Detect which cell encompasses the target text, then output its [x, y] center coordinate. 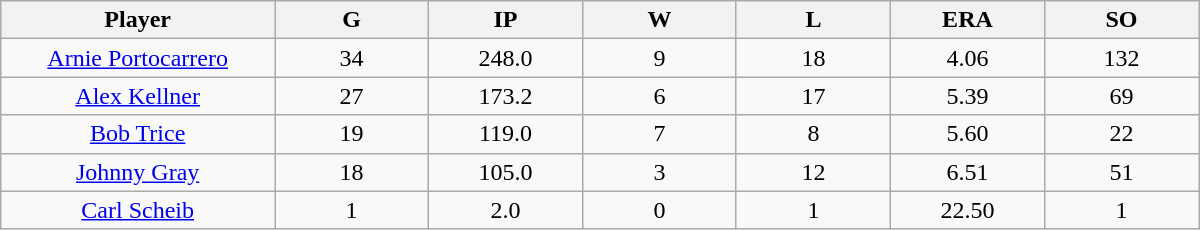
0 [659, 210]
173.2 [506, 96]
9 [659, 58]
105.0 [506, 172]
Johnny Gray [138, 172]
119.0 [506, 134]
G [352, 20]
132 [1121, 58]
SO [1121, 20]
22 [1121, 134]
8 [813, 134]
17 [813, 96]
Alex Kellner [138, 96]
19 [352, 134]
5.60 [967, 134]
12 [813, 172]
248.0 [506, 58]
51 [1121, 172]
69 [1121, 96]
Player [138, 20]
6 [659, 96]
4.06 [967, 58]
W [659, 20]
3 [659, 172]
Arnie Portocarrero [138, 58]
7 [659, 134]
22.50 [967, 210]
5.39 [967, 96]
2.0 [506, 210]
L [813, 20]
Carl Scheib [138, 210]
27 [352, 96]
IP [506, 20]
ERA [967, 20]
6.51 [967, 172]
34 [352, 58]
Bob Trice [138, 134]
